Find where the given text appears and provide that cell's center as [X, Y] coordinate. 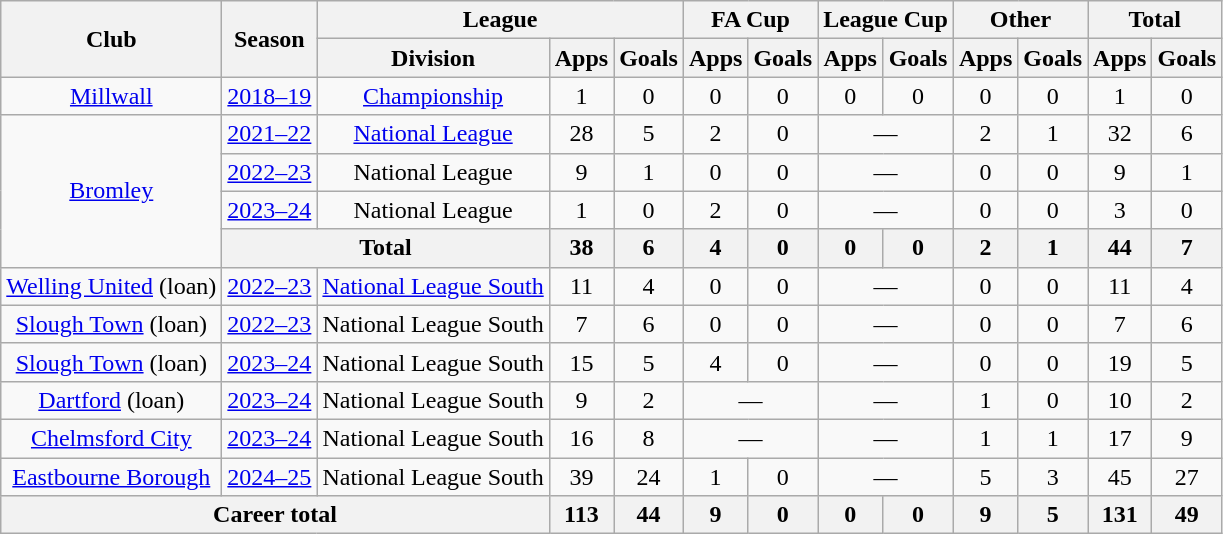
131 [1120, 515]
113 [581, 515]
Dartford (loan) [112, 400]
2018–19 [270, 96]
Championship [433, 96]
38 [581, 248]
27 [1187, 477]
24 [649, 477]
Division [433, 58]
Millwall [112, 96]
16 [581, 438]
League Cup [886, 20]
49 [1187, 515]
Season [270, 39]
2024–25 [270, 477]
Other [1020, 20]
15 [581, 362]
Career total [275, 515]
32 [1120, 134]
Eastbourne Borough [112, 477]
39 [581, 477]
17 [1120, 438]
Chelmsford City [112, 438]
45 [1120, 477]
Club [112, 39]
Welling United (loan) [112, 286]
Bromley [112, 191]
FA Cup [750, 20]
League [500, 20]
8 [649, 438]
19 [1120, 362]
10 [1120, 400]
28 [581, 134]
2021–22 [270, 134]
